Scan for the cell matching the given text and deliver its [X, Y] coordinate at center. 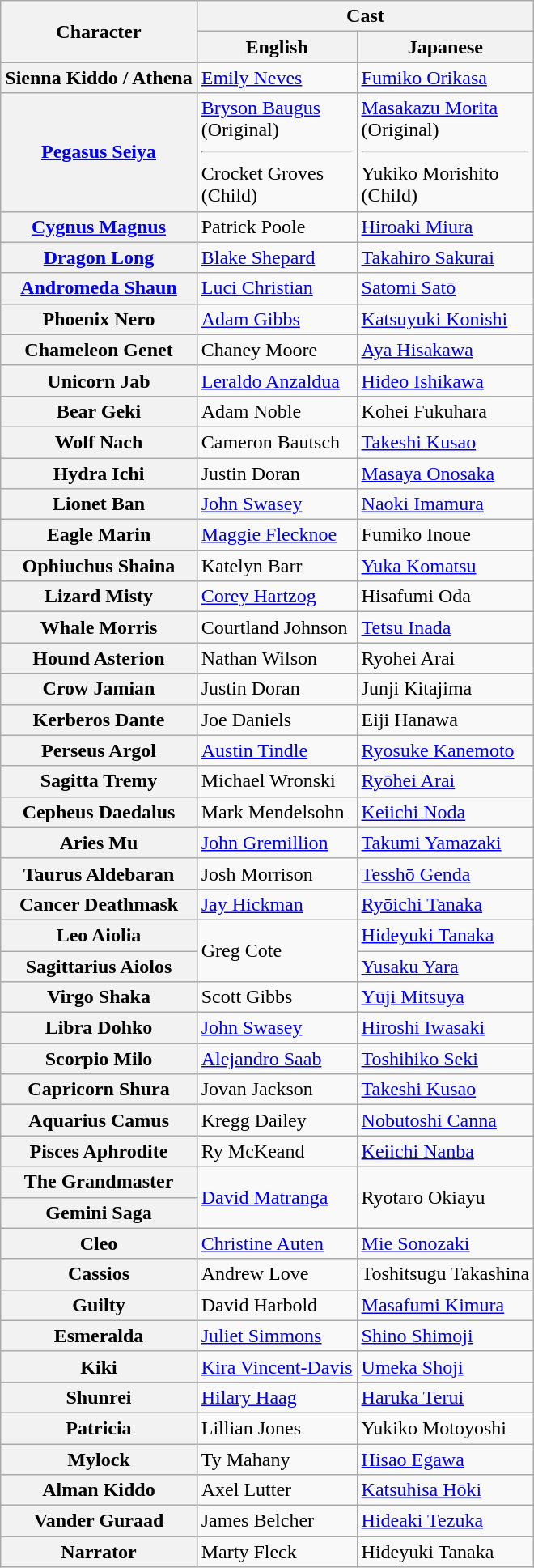
Takahiro Sakurai [445, 257]
Maggie Flecknoe [277, 535]
Ryosuke Kanemoto [445, 750]
Alman Kiddo [99, 1490]
Hisafumi Oda [445, 597]
Patrick Poole [277, 227]
Kerberos Dante [99, 720]
Toshitsugu Takashina [445, 1274]
Jovan Jackson [277, 1090]
Ryōhei Arai [445, 781]
Mylock [99, 1460]
Bear Geki [99, 411]
Aries Mu [99, 843]
Perseus Argol [99, 750]
Andromeda Shaun [99, 288]
Capricorn Shura [99, 1090]
David Matranga [277, 1197]
Christine Auten [277, 1243]
Axel Lutter [277, 1490]
Scott Gibbs [277, 997]
Wolf Nach [99, 442]
Takumi Yamazaki [445, 843]
Hisao Egawa [445, 1460]
Cameron Bautsch [277, 442]
Fumiko Orikasa [445, 78]
Haruka Terui [445, 1397]
Chameleon Genet [99, 350]
Sagitta Tremy [99, 781]
Character [99, 32]
Kregg Dailey [277, 1120]
Cepheus Daedalus [99, 812]
Joe Daniels [277, 720]
Nobutoshi Canna [445, 1120]
Japanese [445, 47]
Umeka Shoji [445, 1366]
Pisces Aphrodite [99, 1151]
Yukiko Motoyoshi [445, 1428]
Masaya Onosaka [445, 474]
Katsuhisa Hōki [445, 1490]
Ty Mahany [277, 1460]
Leo Aiolia [99, 935]
Toshihiko Seki [445, 1059]
Sagittarius Aiolos [99, 966]
Guilty [99, 1305]
Narrator [99, 1552]
Shunrei [99, 1397]
Eiji Hanawa [445, 720]
Tesshō Genda [445, 873]
Taurus Aldebaran [99, 873]
Shino Shimoji [445, 1336]
Hideo Ishikawa [445, 380]
Kiki [99, 1366]
Sienna Kiddo / Athena [99, 78]
Alejandro Saab [277, 1059]
Corey Hartzog [277, 597]
Ryotaro Okiayu [445, 1197]
Marty Fleck [277, 1552]
Adam Gibbs [277, 319]
Hilary Haag [277, 1397]
Greg Cote [277, 950]
Lionet Ban [99, 504]
Tetsu Inada [445, 627]
Emily Neves [277, 78]
The Grandmaster [99, 1182]
Ryohei Arai [445, 658]
Nathan Wilson [277, 658]
Cancer Deathmask [99, 904]
John Gremillion [277, 843]
Chaney Moore [277, 350]
Yusaku Yara [445, 966]
Yūji Mitsuya [445, 997]
Junji Kitajima [445, 689]
Katelyn Barr [277, 566]
English [277, 47]
Pegasus Seiya [99, 152]
Satomi Satō [445, 288]
Katsuyuki Konishi [445, 319]
James Belcher [277, 1521]
Bryson Baugus(Original)Crocket Groves (Child) [277, 152]
Phoenix Nero [99, 319]
Eagle Marin [99, 535]
Kira Vincent-Davis [277, 1366]
Hydra Ichi [99, 474]
David Harbold [277, 1305]
Mie Sonozaki [445, 1243]
Cygnus Magnus [99, 227]
Ryōichi Tanaka [445, 904]
Hiroshi Iwasaki [445, 1028]
Gemini Saga [99, 1213]
Mark Mendelsohn [277, 812]
Cleo [99, 1243]
Naoki Imamura [445, 504]
Michael Wronski [277, 781]
Masafumi Kimura [445, 1305]
Masakazu Morita(Original)Yukiko Morishito (Child) [445, 152]
Juliet Simmons [277, 1336]
Aya Hisakawa [445, 350]
Whale Morris [99, 627]
Andrew Love [277, 1274]
Luci Christian [277, 288]
Lillian Jones [277, 1428]
Hiroaki Miura [445, 227]
Lizard Misty [99, 597]
Josh Morrison [277, 873]
Fumiko Inoue [445, 535]
Hound Asterion [99, 658]
Unicorn Jab [99, 380]
Cast [365, 16]
Aquarius Camus [99, 1120]
Dragon Long [99, 257]
Kohei Fukuhara [445, 411]
Ry McKeand [277, 1151]
Scorpio Milo [99, 1059]
Ophiuchus Shaina [99, 566]
Vander Guraad [99, 1521]
Libra Dohko [99, 1028]
Crow Jamian [99, 689]
Leraldo Anzaldua [277, 380]
Keiichi Noda [445, 812]
Cassios [99, 1274]
Yuka Komatsu [445, 566]
Austin Tindle [277, 750]
Esmeralda [99, 1336]
Jay Hickman [277, 904]
Adam Noble [277, 411]
Courtland Johnson [277, 627]
Hideaki Tezuka [445, 1521]
Blake Shepard [277, 257]
Virgo Shaka [99, 997]
Patricia [99, 1428]
Keiichi Nanba [445, 1151]
